Search for the cell housing the specified text and yield its (X, Y) center coordinate. 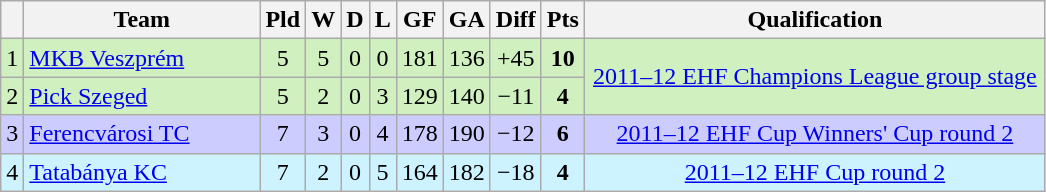
Qualification (814, 20)
136 (466, 58)
129 (420, 96)
W (324, 20)
MKB Veszprém (142, 58)
Ferencvárosi TC (142, 134)
Team (142, 20)
190 (466, 134)
+45 (516, 58)
Tatabánya KC (142, 172)
140 (466, 96)
Pld (283, 20)
1 (12, 58)
178 (420, 134)
GA (466, 20)
164 (420, 172)
2011–12 EHF Champions League group stage (814, 77)
D (355, 20)
GF (420, 20)
Pts (562, 20)
Pick Szeged (142, 96)
−11 (516, 96)
10 (562, 58)
182 (466, 172)
−18 (516, 172)
6 (562, 134)
−12 (516, 134)
2011–12 EHF Cup Winners' Cup round 2 (814, 134)
Diff (516, 20)
181 (420, 58)
2011–12 EHF Cup round 2 (814, 172)
L (382, 20)
